Identify which cell holds the provided text, then report its (X, Y) central coordinate. 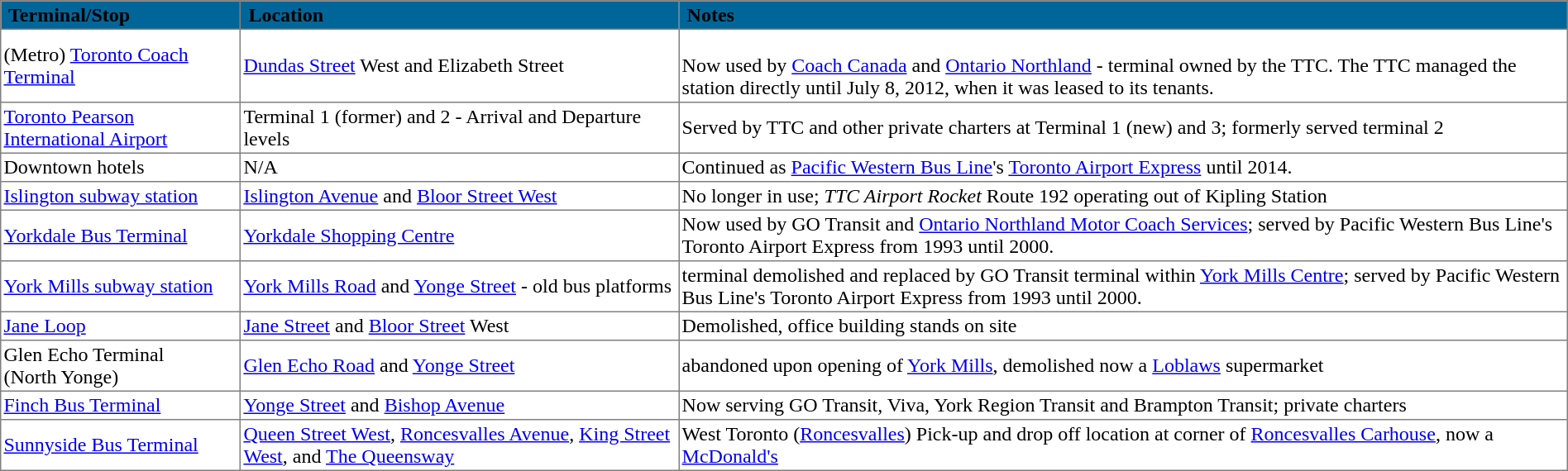
Toronto Pearson International Airport (121, 128)
Now serving GO Transit, Viva, York Region Transit and Brampton Transit; private charters (1123, 405)
York Mills subway station (121, 287)
Glen Echo Road and Yonge Street (460, 366)
Islington Avenue and Bloor Street West (460, 196)
West Toronto (Roncesvalles) Pick-up and drop off location at corner of Roncesvalles Carhouse, now a McDonald's (1123, 445)
Yorkdale Bus Terminal (121, 235)
Yonge Street and Bishop Avenue (460, 405)
No longer in use; TTC Airport Rocket Route 192 operating out of Kipling Station (1123, 196)
Terminal 1 (former) and 2 - Arrival and Departure levels (460, 128)
Served by TTC and other private charters at Terminal 1 (new) and 3; formerly served terminal 2 (1123, 128)
Continued as Pacific Western Bus Line's Toronto Airport Express until 2014. (1123, 167)
Terminal/Stop (121, 15)
Finch Bus Terminal (121, 405)
Jane Street and Bloor Street West (460, 326)
York Mills Road and Yonge Street - old bus platforms (460, 287)
Islington subway station (121, 196)
Jane Loop (121, 326)
Queen Street West, Roncesvalles Avenue, King Street West, and The Queensway (460, 445)
Sunnyside Bus Terminal (121, 445)
Glen Echo Terminal(North Yonge) (121, 366)
N/A (460, 167)
Downtown hotels (121, 167)
Demolished, office building stands on site (1123, 326)
Notes (1123, 15)
Dundas Street West and Elizabeth Street (460, 65)
Now used by GO Transit and Ontario Northland Motor Coach Services; served by Pacific Western Bus Line's Toronto Airport Express from 1993 until 2000. (1123, 235)
Location (460, 15)
(Metro) Toronto Coach Terminal (121, 65)
abandoned upon opening of York Mills, demolished now a Loblaws supermarket (1123, 366)
Yorkdale Shopping Centre (460, 235)
